Detect which cell encompasses the target text, then output its [X, Y] center coordinate. 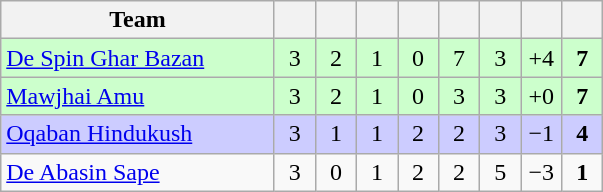
5 [500, 172]
+0 [542, 96]
Oqaban Hindukush [138, 134]
−1 [542, 134]
−3 [542, 172]
Team [138, 20]
+4 [542, 58]
De Abasin Sape [138, 172]
Mawjhai Amu [138, 96]
4 [582, 134]
De Spin Ghar Bazan [138, 58]
